Return the [X, Y] coordinate for the center point of the cell that contains the specified text.  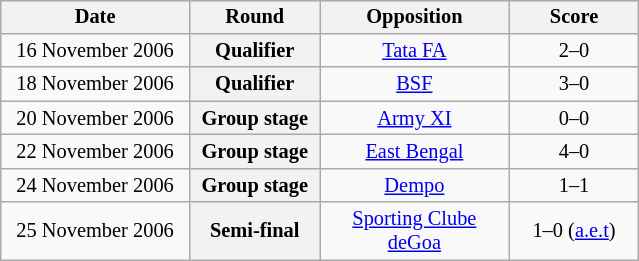
Semi-final [255, 231]
Opposition [415, 17]
16 November 2006 [95, 51]
22 November 2006 [95, 152]
BSF [415, 84]
Sporting Clube deGoa [415, 231]
Round [255, 17]
Score [574, 17]
2–0 [574, 51]
Tata FA [415, 51]
Dempo [415, 185]
18 November 2006 [95, 84]
1–0 (a.e.t) [574, 231]
24 November 2006 [95, 185]
3–0 [574, 84]
Army XI [415, 118]
25 November 2006 [95, 231]
0–0 [574, 118]
20 November 2006 [95, 118]
1–1 [574, 185]
4–0 [574, 152]
East Bengal [415, 152]
Date [95, 17]
